Return the (x, y) coordinate for the center point of the cell that contains the specified text.  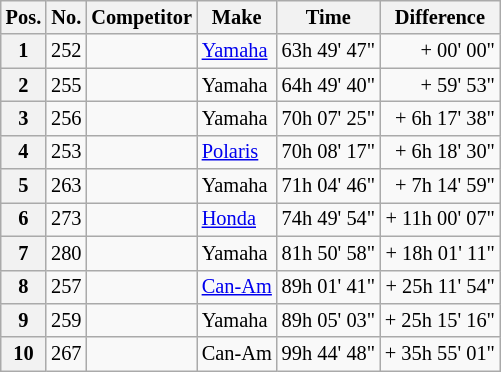
255 (66, 85)
63h 49' 47" (328, 51)
81h 50' 58" (328, 253)
No. (66, 17)
2 (24, 85)
259 (66, 320)
4 (24, 152)
273 (66, 219)
Time (328, 17)
1 (24, 51)
+ 7h 14' 59" (440, 186)
257 (66, 287)
89h 05' 03" (328, 320)
+ 18h 01' 11" (440, 253)
+ 35h 55' 01" (440, 354)
Polaris (237, 152)
8 (24, 287)
7 (24, 253)
99h 44' 48" (328, 354)
71h 04' 46" (328, 186)
253 (66, 152)
+ 59' 53" (440, 85)
5 (24, 186)
89h 01' 41" (328, 287)
Make (237, 17)
+ 6h 18' 30" (440, 152)
3 (24, 118)
Difference (440, 17)
267 (66, 354)
256 (66, 118)
+ 00' 00" (440, 51)
+ 25h 15' 16" (440, 320)
280 (66, 253)
74h 49' 54" (328, 219)
263 (66, 186)
Honda (237, 219)
+ 11h 00' 07" (440, 219)
Pos. (24, 17)
70h 07' 25" (328, 118)
Competitor (141, 17)
10 (24, 354)
+ 25h 11' 54" (440, 287)
6 (24, 219)
64h 49' 40" (328, 85)
9 (24, 320)
70h 08' 17" (328, 152)
+ 6h 17' 38" (440, 118)
252 (66, 51)
